Capture the cell that displays the provided text and extract its (x, y) central coordinate. 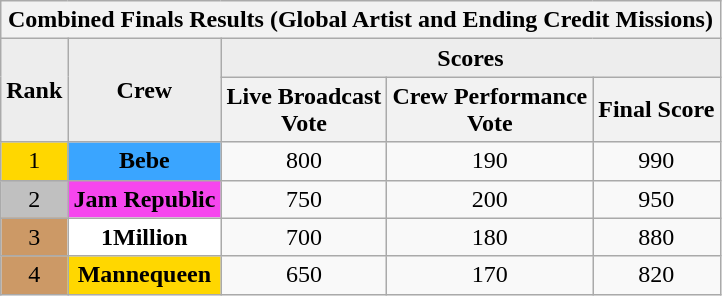
Crew (144, 90)
Bebe (144, 161)
1 (34, 161)
4 (34, 275)
700 (304, 237)
820 (656, 275)
2 (34, 199)
Rank (34, 90)
Combined Finals Results (Global Artist and Ending Credit Missions) (360, 20)
3 (34, 237)
1Million (144, 237)
Crew Performance Vote (490, 110)
Mannequeen (144, 275)
170 (490, 275)
Final Score (656, 110)
950 (656, 199)
990 (656, 161)
800 (304, 161)
650 (304, 275)
750 (304, 199)
Scores (470, 58)
190 (490, 161)
200 (490, 199)
Jam Republic (144, 199)
880 (656, 237)
180 (490, 237)
Live Broadcast Vote (304, 110)
